Output the (x, y) coordinate of the center of the cell containing the given text.  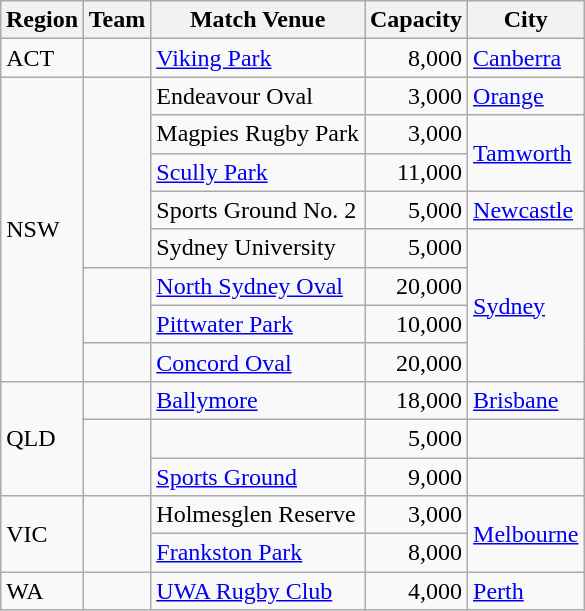
Tamworth (526, 153)
Viking Park (258, 58)
Brisbane (526, 400)
Holmesglen Reserve (258, 515)
UWA Rugby Club (258, 591)
ACT (42, 58)
NSW (42, 229)
Region (42, 20)
Pittwater Park (258, 324)
Canberra (526, 58)
Team (117, 20)
10,000 (416, 324)
9,000 (416, 477)
WA (42, 591)
Endeavour Oval (258, 96)
Capacity (416, 20)
4,000 (416, 591)
VIC (42, 534)
Orange (526, 96)
Scully Park (258, 172)
Match Venue (258, 20)
Ballymore (258, 400)
Sports Ground (258, 477)
Sydney University (258, 248)
Melbourne (526, 534)
City (526, 20)
Newcastle (526, 210)
Perth (526, 591)
Sydney (526, 305)
11,000 (416, 172)
QLD (42, 438)
North Sydney Oval (258, 286)
Concord Oval (258, 362)
18,000 (416, 400)
Frankston Park (258, 553)
Magpies Rugby Park (258, 134)
Sports Ground No. 2 (258, 210)
